Capture the cell that displays the provided text and extract its (x, y) central coordinate. 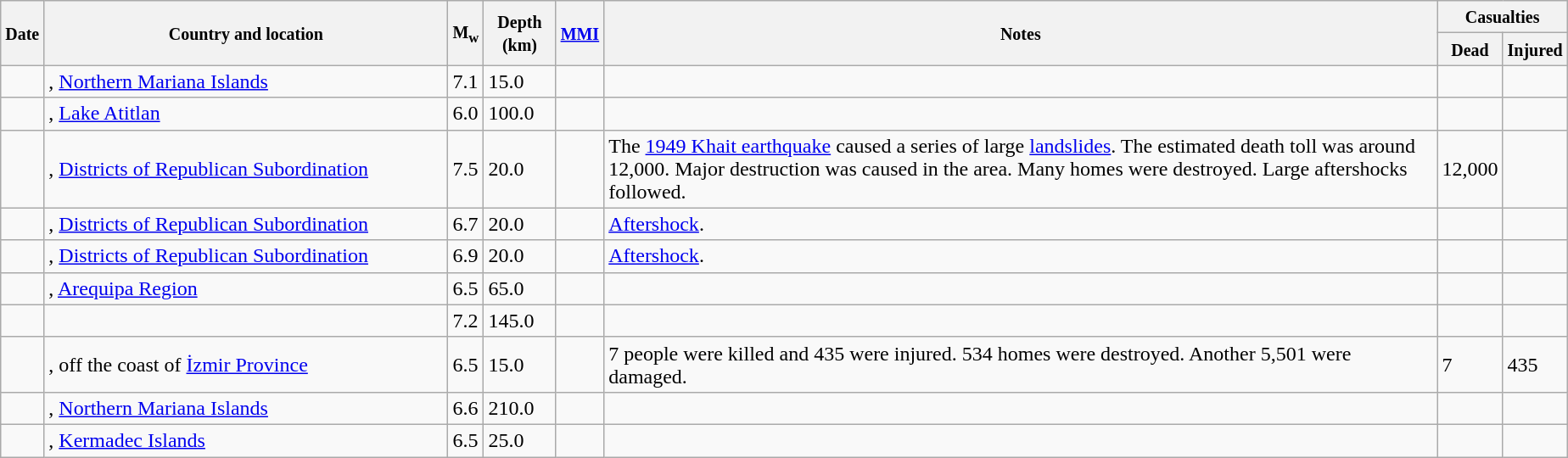
Notes (1021, 33)
435 (1535, 365)
7 (1470, 365)
210.0 (519, 408)
100.0 (519, 114)
7.1 (466, 81)
, off the coast of İzmir Province (246, 365)
, Arequipa Region (246, 288)
6.7 (466, 224)
25.0 (519, 440)
145.0 (519, 321)
7 people were killed and 435 were injured. 534 homes were destroyed. Another 5,501 were damaged. (1021, 365)
6.6 (466, 408)
65.0 (519, 288)
Mw (466, 33)
, Lake Atitlan (246, 114)
, Kermadec Islands (246, 440)
7.5 (466, 169)
12,000 (1470, 169)
Casualties (1502, 17)
Depth (km) (519, 33)
Country and location (246, 33)
MMI (580, 33)
6.9 (466, 256)
Date (22, 33)
Dead (1470, 49)
7.2 (466, 321)
6.0 (466, 114)
Injured (1535, 49)
